Extract the (X, Y) coordinate from the center of the cell holding the provided text.  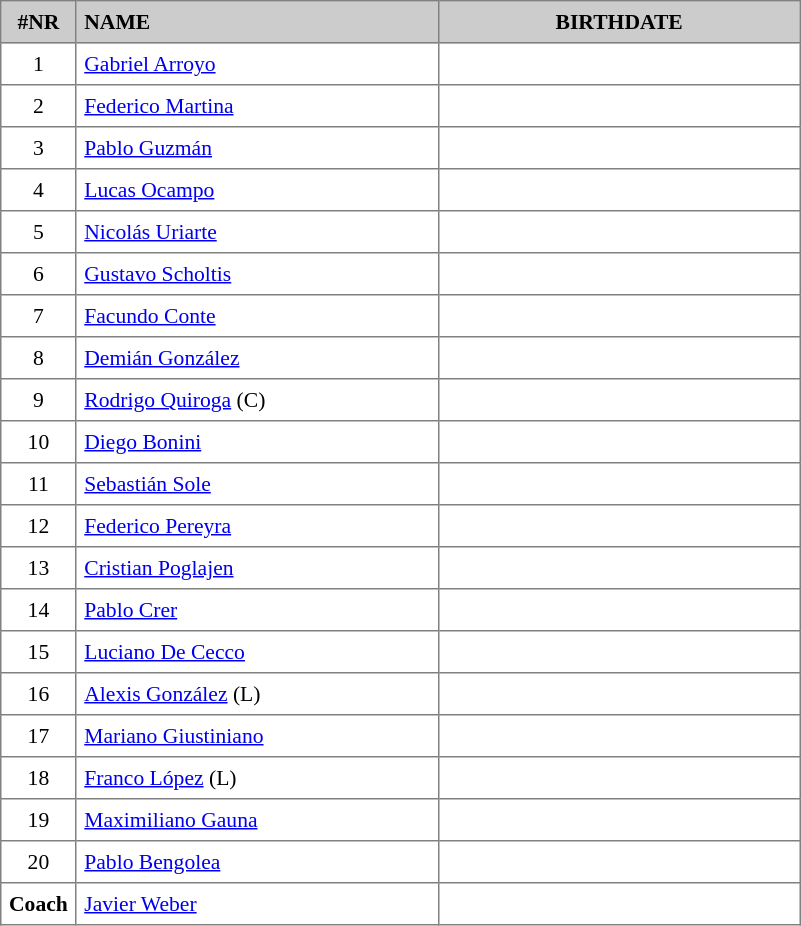
7 (38, 316)
6 (38, 274)
18 (38, 778)
NAME (257, 22)
11 (38, 484)
16 (38, 694)
BIRTHDATE (619, 22)
Pablo Guzmán (257, 148)
20 (38, 862)
2 (38, 106)
Demián González (257, 358)
Pablo Bengolea (257, 862)
Maximiliano Gauna (257, 820)
Facundo Conte (257, 316)
5 (38, 232)
Federico Pereyra (257, 526)
1 (38, 64)
Cristian Poglajen (257, 568)
Franco López (L) (257, 778)
15 (38, 652)
Lucas Ocampo (257, 190)
Luciano De Cecco (257, 652)
4 (38, 190)
Gabriel Arroyo (257, 64)
13 (38, 568)
8 (38, 358)
Pablo Crer (257, 610)
12 (38, 526)
Nicolás Uriarte (257, 232)
Diego Bonini (257, 442)
Javier Weber (257, 904)
10 (38, 442)
Gustavo Scholtis (257, 274)
Rodrigo Quiroga (C) (257, 400)
Coach (38, 904)
Alexis González (L) (257, 694)
Federico Martina (257, 106)
9 (38, 400)
17 (38, 736)
Mariano Giustiniano (257, 736)
Sebastián Sole (257, 484)
3 (38, 148)
14 (38, 610)
#NR (38, 22)
19 (38, 820)
